Determine the (X, Y) coordinate at the center of the cell enclosing the given text.  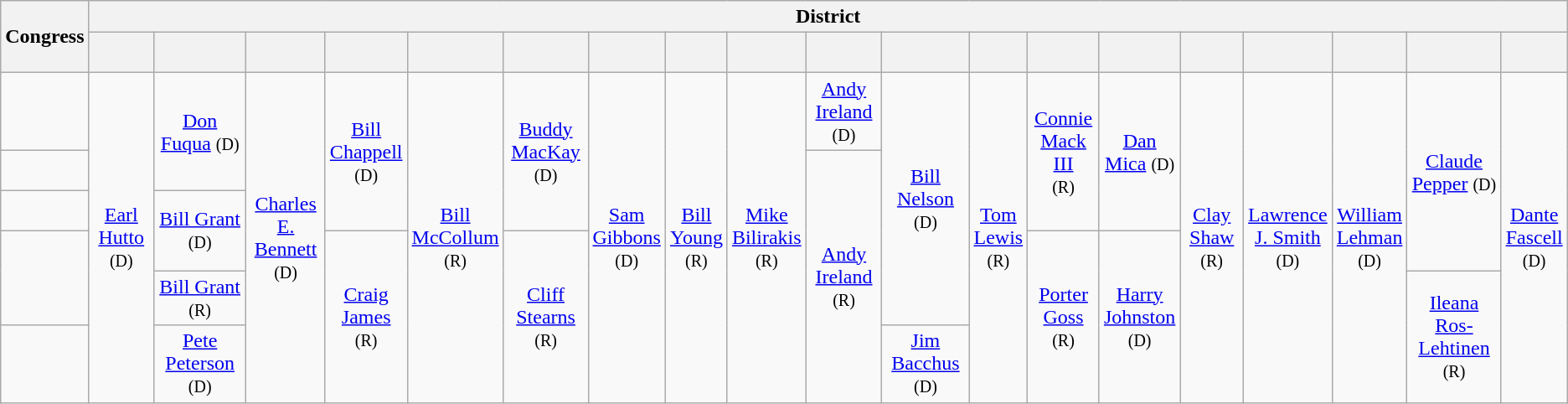
ClayShaw (R) (1212, 238)
DonFuqua (D) (200, 132)
Congress (45, 37)
IleanaRos-Lehtinen(R) (1454, 337)
EarlHutto (D) (121, 238)
PorterGoss (R) (1064, 317)
BillNelson (D) (926, 199)
District (828, 17)
SamGibbons(D) (627, 238)
ClaudePepper (D) (1454, 172)
MikeBilirakis(R) (766, 238)
BillYoung(R) (696, 238)
HarryJohnston(D) (1139, 317)
DanteFascell(D) (1534, 238)
WilliamLehman(D) (1369, 238)
PetePeterson (D) (200, 364)
LawrenceJ. Smith(D) (1288, 238)
BuddyMacKay(D) (546, 152)
CliffStearns (R) (546, 317)
Bill Grant (D) (200, 230)
Charles E.Bennett(D) (286, 238)
ConnieMack III(R) (1064, 152)
JimBacchus (D) (926, 364)
TomLewis(R) (998, 238)
Bill Grant (R) (200, 298)
DanMica (D) (1139, 152)
AndyIreland (R) (844, 277)
BillChappell(D) (366, 152)
AndyIreland (D) (844, 111)
BillMcCollum(R) (456, 238)
CraigJames(R) (366, 317)
